Find where the given text appears and provide that cell's center as (X, Y) coordinate. 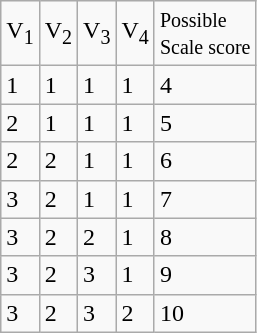
V2 (58, 34)
8 (205, 237)
PossibleScale score (205, 34)
V4 (135, 34)
5 (205, 123)
7 (205, 199)
10 (205, 313)
V3 (97, 34)
V1 (20, 34)
4 (205, 85)
9 (205, 275)
6 (205, 161)
